Locate the cell with the specified text and output its (X, Y) center coordinate. 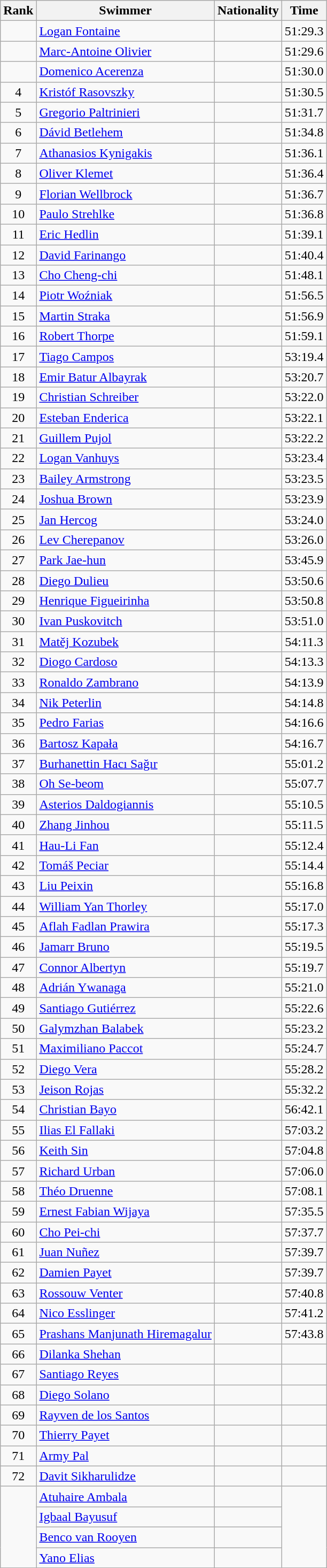
55:16.8 (304, 886)
Emir Batur Albayrak (126, 377)
Connor Albertyn (126, 967)
Pedro Farias (126, 723)
51:36.7 (304, 194)
23 (18, 479)
Igbaal Bayusuf (126, 1517)
48 (18, 988)
55:21.0 (304, 988)
56 (18, 1150)
Florian Wellbrock (126, 194)
36 (18, 743)
53:50.8 (304, 601)
53:45.9 (304, 560)
55:19.5 (304, 947)
Cho Cheng-chi (126, 275)
51:29.3 (304, 31)
Tiago Campos (126, 357)
57:41.2 (304, 1313)
50 (18, 1028)
31 (18, 642)
Thierry Payet (126, 1435)
55:23.2 (304, 1028)
Jamarr Bruno (126, 947)
55:19.7 (304, 967)
Burhanettin Hacı Sağır (126, 764)
55:01.2 (304, 764)
Jan Hercog (126, 519)
34 (18, 703)
Lev Cherepanov (126, 540)
4 (18, 92)
54:16.7 (304, 743)
53:23.5 (304, 479)
53:22.1 (304, 418)
63 (18, 1293)
Joshua Brown (126, 499)
55:14.4 (304, 865)
51:56.5 (304, 296)
Liu Peixin (126, 886)
53:20.7 (304, 377)
39 (18, 804)
6 (18, 133)
Time (304, 11)
53:50.6 (304, 580)
41 (18, 845)
55:28.2 (304, 1069)
Diogo Cardoso (126, 662)
53:23.4 (304, 458)
Christian Schreiber (126, 397)
57:40.8 (304, 1293)
Diego Solano (126, 1395)
7 (18, 153)
8 (18, 173)
66 (18, 1354)
44 (18, 906)
5 (18, 112)
14 (18, 296)
51:34.8 (304, 133)
Rossouw Venter (126, 1293)
57 (18, 1171)
15 (18, 316)
53 (18, 1089)
Ivan Puskovitch (126, 621)
33 (18, 682)
55:17.0 (304, 906)
Piotr Woźniak (126, 296)
20 (18, 418)
Maximiliano Paccot (126, 1049)
54:14.8 (304, 703)
51:40.4 (304, 255)
70 (18, 1435)
Eric Hedlin (126, 234)
55:12.4 (304, 845)
16 (18, 336)
55 (18, 1130)
Paulo Strehlke (126, 214)
Bailey Armstrong (126, 479)
Jeison Rojas (126, 1089)
Nik Peterlin (126, 703)
Martin Straka (126, 316)
William Yan Thorley (126, 906)
49 (18, 1008)
58 (18, 1191)
51:39.1 (304, 234)
38 (18, 784)
56:42.1 (304, 1110)
Atuhaire Ambala (126, 1496)
12 (18, 255)
Santiago Gutiérrez (126, 1008)
Adrián Ywanaga (126, 988)
64 (18, 1313)
59 (18, 1211)
Dávid Betlehem (126, 133)
Asterios Daldogiannis (126, 804)
18 (18, 377)
55:32.2 (304, 1089)
53:24.0 (304, 519)
Army Pal (126, 1456)
45 (18, 927)
Oh Se-beom (126, 784)
55:10.5 (304, 804)
51:48.1 (304, 275)
54:16.6 (304, 723)
Oliver Klemet (126, 173)
53:23.9 (304, 499)
51:36.1 (304, 153)
Park Jae-hun (126, 560)
Juan Nuñez (126, 1252)
28 (18, 580)
57:04.8 (304, 1150)
Matěj Kozubek (126, 642)
30 (18, 621)
17 (18, 357)
46 (18, 947)
Guillem Pujol (126, 438)
54:13.9 (304, 682)
Christian Bayo (126, 1110)
51:59.1 (304, 336)
26 (18, 540)
54 (18, 1110)
Nationality (248, 11)
Kristóf Rasovszky (126, 92)
Richard Urban (126, 1171)
19 (18, 397)
Robert Thorpe (126, 336)
Santiago Reyes (126, 1374)
51:30.0 (304, 72)
Ilias El Fallaki (126, 1130)
43 (18, 886)
55:17.3 (304, 927)
51:30.5 (304, 92)
55:22.6 (304, 1008)
Benco van Rooyen (126, 1537)
Esteban Enderica (126, 418)
51:36.8 (304, 214)
51:36.4 (304, 173)
60 (18, 1232)
Cho Pei-chi (126, 1232)
Yano Elias (126, 1558)
53:19.4 (304, 357)
13 (18, 275)
Gregorio Paltrinieri (126, 112)
57:35.5 (304, 1211)
Domenico Acerenza (126, 72)
Tomáš Peciar (126, 865)
51:31.7 (304, 112)
Aflah Fadlan Prawira (126, 927)
Rank (18, 11)
Hau-Li Fan (126, 845)
David Farinango (126, 255)
Galymzhan Balabek (126, 1028)
22 (18, 458)
9 (18, 194)
Ernest Fabian Wijaya (126, 1211)
Athanasios Kynigakis (126, 153)
72 (18, 1476)
Bartosz Kapała (126, 743)
42 (18, 865)
Damien Payet (126, 1273)
53:26.0 (304, 540)
Zhang Jinhou (126, 825)
29 (18, 601)
Diego Vera (126, 1069)
47 (18, 967)
Henrique Figueirinha (126, 601)
35 (18, 723)
71 (18, 1456)
51 (18, 1049)
53:22.2 (304, 438)
62 (18, 1273)
Logan Fontaine (126, 31)
Swimmer (126, 11)
10 (18, 214)
67 (18, 1374)
37 (18, 764)
Diego Dulieu (126, 580)
51:29.6 (304, 51)
Nico Esslinger (126, 1313)
53:51.0 (304, 621)
Logan Vanhuys (126, 458)
54:11.3 (304, 642)
Théo Druenne (126, 1191)
21 (18, 438)
57:37.7 (304, 1232)
Davit Sikharulidze (126, 1476)
55:24.7 (304, 1049)
55:11.5 (304, 825)
65 (18, 1334)
57:03.2 (304, 1130)
61 (18, 1252)
27 (18, 560)
25 (18, 519)
55:07.7 (304, 784)
57:08.1 (304, 1191)
Keith Sin (126, 1150)
54:13.3 (304, 662)
Marc-Antoine Olivier (126, 51)
52 (18, 1069)
32 (18, 662)
Dilanka Shehan (126, 1354)
57:43.8 (304, 1334)
57:06.0 (304, 1171)
53:22.0 (304, 397)
69 (18, 1415)
11 (18, 234)
Prashans Manjunath Hiremagalur (126, 1334)
40 (18, 825)
68 (18, 1395)
Ronaldo Zambrano (126, 682)
51:56.9 (304, 316)
Rayven de los Santos (126, 1415)
24 (18, 499)
